Output the (X, Y) coordinate of the center of the cell containing the given text.  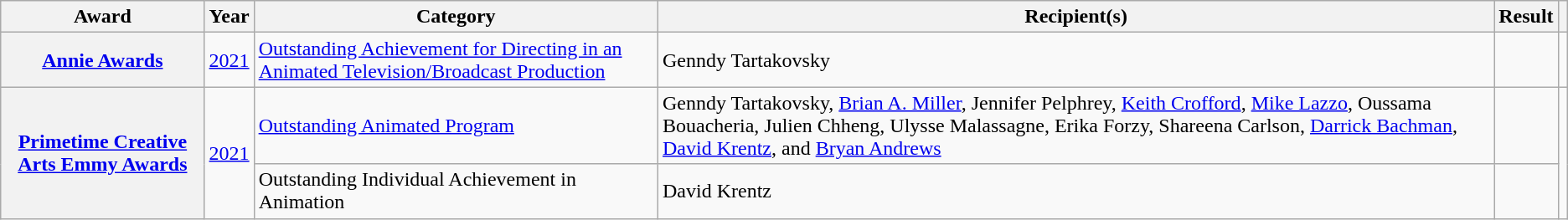
Primetime Creative Arts Emmy Awards (102, 152)
Year (230, 17)
Result (1526, 17)
Outstanding Individual Achievement in Animation (456, 191)
Award (102, 17)
Annie Awards (102, 60)
Outstanding Achievement for Directing in an Animated Television/Broadcast Production (456, 60)
Genndy Tartakovsky (1076, 60)
Category (456, 17)
Outstanding Animated Program (456, 125)
David Krentz (1076, 191)
Recipient(s) (1076, 17)
